Return [x, y] of the center of cell containing provided text 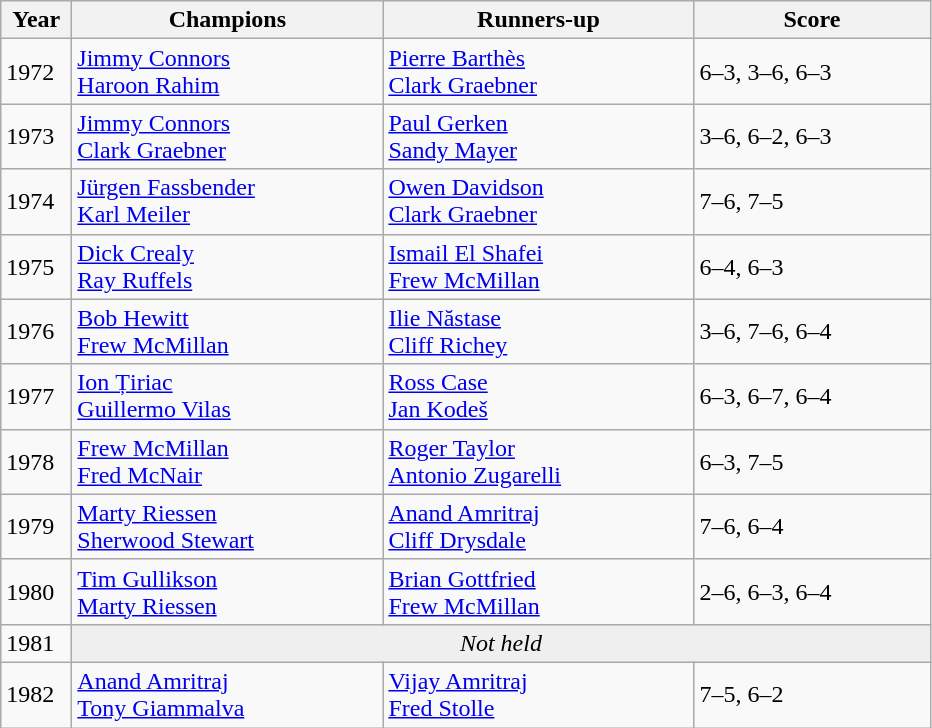
Frew McMillan Fred McNair [228, 462]
3–6, 6–2, 6–3 [812, 136]
2–6, 6–3, 6–4 [812, 592]
1973 [36, 136]
1975 [36, 266]
Runners-up [538, 20]
1976 [36, 332]
1974 [36, 202]
Anand Amritraj Cliff Drysdale [538, 526]
6–3, 6–7, 6–4 [812, 396]
Owen Davidson Clark Graebner [538, 202]
Jürgen Fassbender Karl Meiler [228, 202]
Champions [228, 20]
1977 [36, 396]
1972 [36, 72]
6–3, 3–6, 6–3 [812, 72]
Vijay Amritraj Fred Stolle [538, 694]
Jimmy Connors Clark Graebner [228, 136]
1979 [36, 526]
1982 [36, 694]
Anand Amritraj Tony Giammalva [228, 694]
1978 [36, 462]
1981 [36, 643]
Ismail El Shafei Frew McMillan [538, 266]
1980 [36, 592]
Score [812, 20]
3–6, 7–6, 6–4 [812, 332]
Pierre Barthès Clark Graebner [538, 72]
Marty Riessen Sherwood Stewart [228, 526]
Ross Case Jan Kodeš [538, 396]
Year [36, 20]
6–4, 6–3 [812, 266]
Brian Gottfried Frew McMillan [538, 592]
Not held [501, 643]
Ilie Năstase Cliff Richey [538, 332]
Paul Gerken Sandy Mayer [538, 136]
6–3, 7–5 [812, 462]
Jimmy Connors Haroon Rahim [228, 72]
Bob Hewitt Frew McMillan [228, 332]
Dick Crealy Ray Ruffels [228, 266]
Tim Gullikson Marty Riessen [228, 592]
7–6, 7–5 [812, 202]
Roger Taylor Antonio Zugarelli [538, 462]
Ion Țiriac Guillermo Vilas [228, 396]
7–5, 6–2 [812, 694]
7–6, 6–4 [812, 526]
